Detect which cell encompasses the target text, then output its (X, Y) center coordinate. 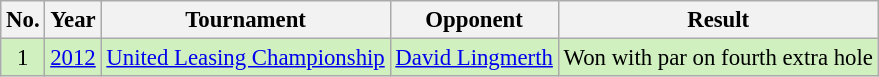
Tournament (246, 20)
Won with par on fourth extra hole (718, 58)
Opponent (474, 20)
No. (23, 20)
1 (23, 58)
United Leasing Championship (246, 58)
Result (718, 20)
Year (73, 20)
David Lingmerth (474, 58)
2012 (73, 58)
